Determine the (x, y) coordinate at the center of the cell enclosing the given text.  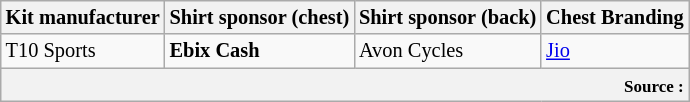
T10 Sports (83, 51)
Chest Branding (614, 17)
Ebix Cash (260, 51)
Kit manufacturer (83, 17)
Jio (614, 51)
Avon Cycles (448, 51)
Shirt sponsor (back) (448, 17)
Shirt sponsor (chest) (260, 17)
Source : (345, 85)
